Pinpoint the cell where the given text exists, returning its (X, Y) midpoint coordinate. 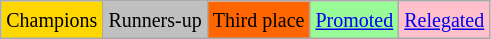
Champions (52, 20)
Promoted (354, 20)
Relegated (444, 20)
Third place (258, 20)
Runners-up (155, 20)
